Output the (x, y) coordinate of the center of the cell containing the given text.  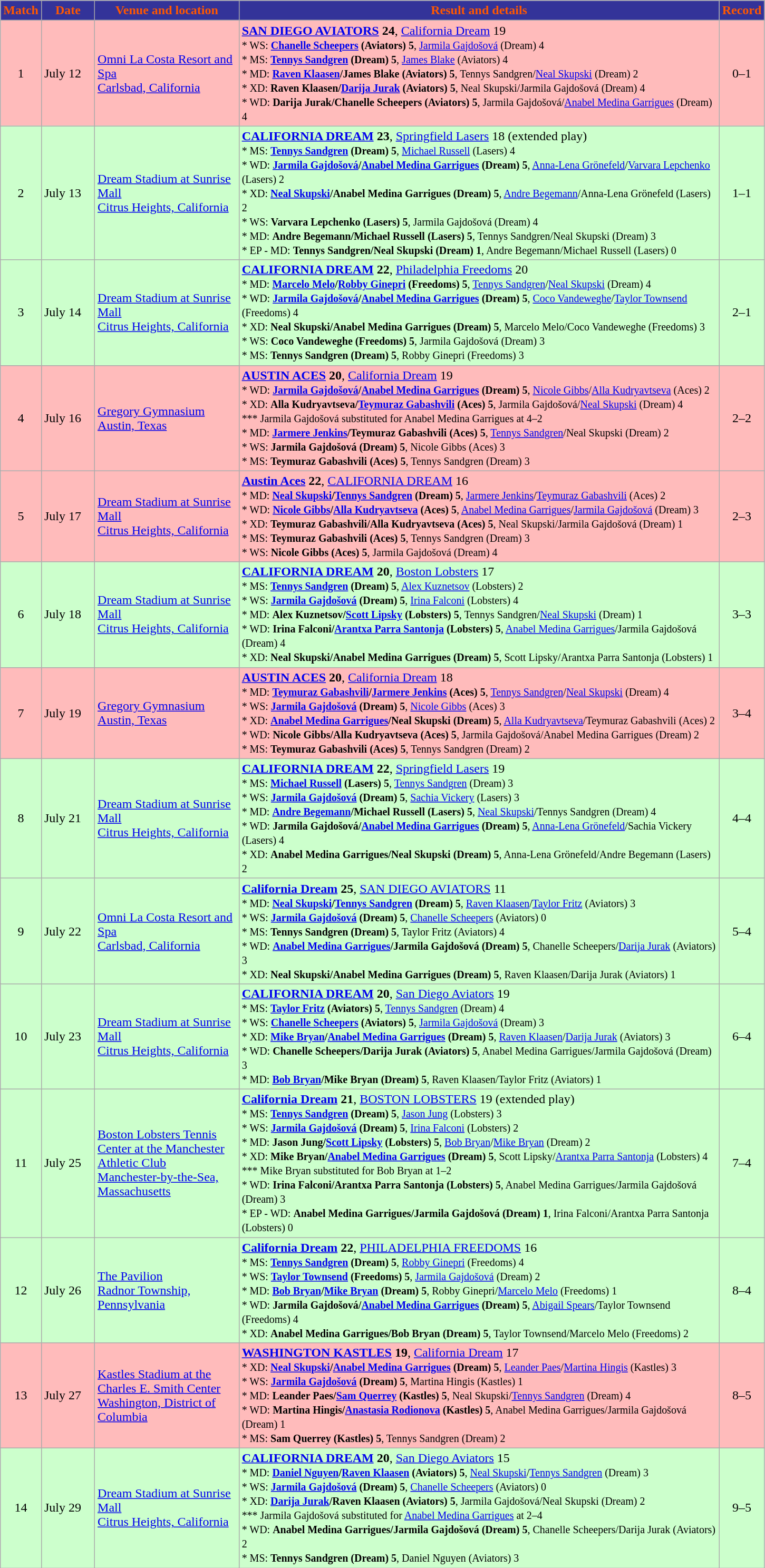
July 19 (67, 713)
2 (21, 193)
Date (67, 11)
Result and details (479, 11)
July 12 (67, 73)
9–5 (742, 1508)
July 13 (67, 193)
3 (21, 313)
14 (21, 1508)
13 (21, 1396)
8–4 (742, 1290)
2–3 (742, 517)
9 (21, 931)
Boston Lobsters Tennis Center at the Manchester Athletic ClubManchester-by-the-Sea, Massachusetts (167, 1163)
July 18 (67, 615)
12 (21, 1290)
6–4 (742, 1036)
7 (21, 713)
July 23 (67, 1036)
Kastles Stadium at the Charles E. Smith CenterWashington, District of Columbia (167, 1396)
July 26 (67, 1290)
July 27 (67, 1396)
5 (21, 517)
2–2 (742, 418)
Match (21, 11)
11 (21, 1163)
The PavilionRadnor Township, Pennsylvania (167, 1290)
Record (742, 11)
7–4 (742, 1163)
July 16 (67, 418)
July 25 (67, 1163)
3–3 (742, 615)
July 17 (67, 517)
8–5 (742, 1396)
0–1 (742, 73)
1–1 (742, 193)
6 (21, 615)
Venue and location (167, 11)
July 21 (67, 818)
July 14 (67, 313)
5–4 (742, 931)
July 29 (67, 1508)
2–1 (742, 313)
July 22 (67, 931)
8 (21, 818)
10 (21, 1036)
4–4 (742, 818)
1 (21, 73)
3–4 (742, 713)
4 (21, 418)
